Output the [x, y] coordinate of the center of the cell containing the given text.  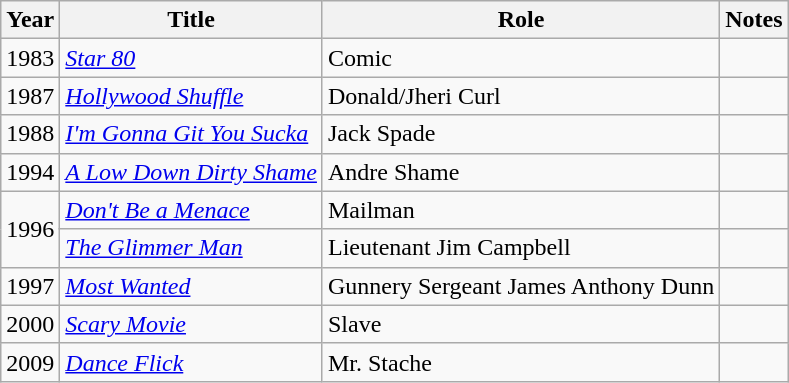
Mailman [520, 210]
1996 [30, 229]
Donald/Jheri Curl [520, 96]
The Glimmer Man [192, 248]
Mr. Stache [520, 362]
Slave [520, 324]
1997 [30, 286]
2009 [30, 362]
Role [520, 20]
Notes [754, 20]
Lieutenant Jim Campbell [520, 248]
Comic [520, 58]
1987 [30, 96]
Don't Be a Menace [192, 210]
I'm Gonna Git You Sucka [192, 134]
2000 [30, 324]
Star 80 [192, 58]
Hollywood Shuffle [192, 96]
Year [30, 20]
Title [192, 20]
1988 [30, 134]
Andre Shame [520, 172]
1994 [30, 172]
Jack Spade [520, 134]
A Low Down Dirty Shame [192, 172]
1983 [30, 58]
Gunnery Sergeant James Anthony Dunn [520, 286]
Most Wanted [192, 286]
Scary Movie [192, 324]
Dance Flick [192, 362]
